Extract the (x, y) coordinate from the center of the cell holding the provided text.  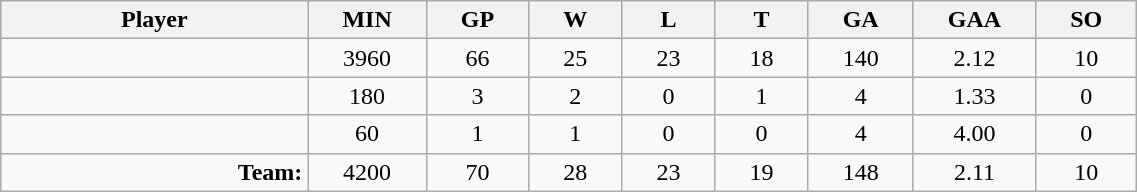
19 (762, 172)
25 (576, 58)
4200 (367, 172)
2 (576, 96)
4.00 (974, 134)
180 (367, 96)
18 (762, 58)
148 (860, 172)
28 (576, 172)
W (576, 20)
3960 (367, 58)
L (668, 20)
MIN (367, 20)
T (762, 20)
60 (367, 134)
140 (860, 58)
66 (477, 58)
Team: (154, 172)
GP (477, 20)
SO (1086, 20)
1.33 (974, 96)
2.12 (974, 58)
GA (860, 20)
Player (154, 20)
2.11 (974, 172)
3 (477, 96)
70 (477, 172)
GAA (974, 20)
